Return the (x, y) coordinate for the center point of the cell that contains the specified text.  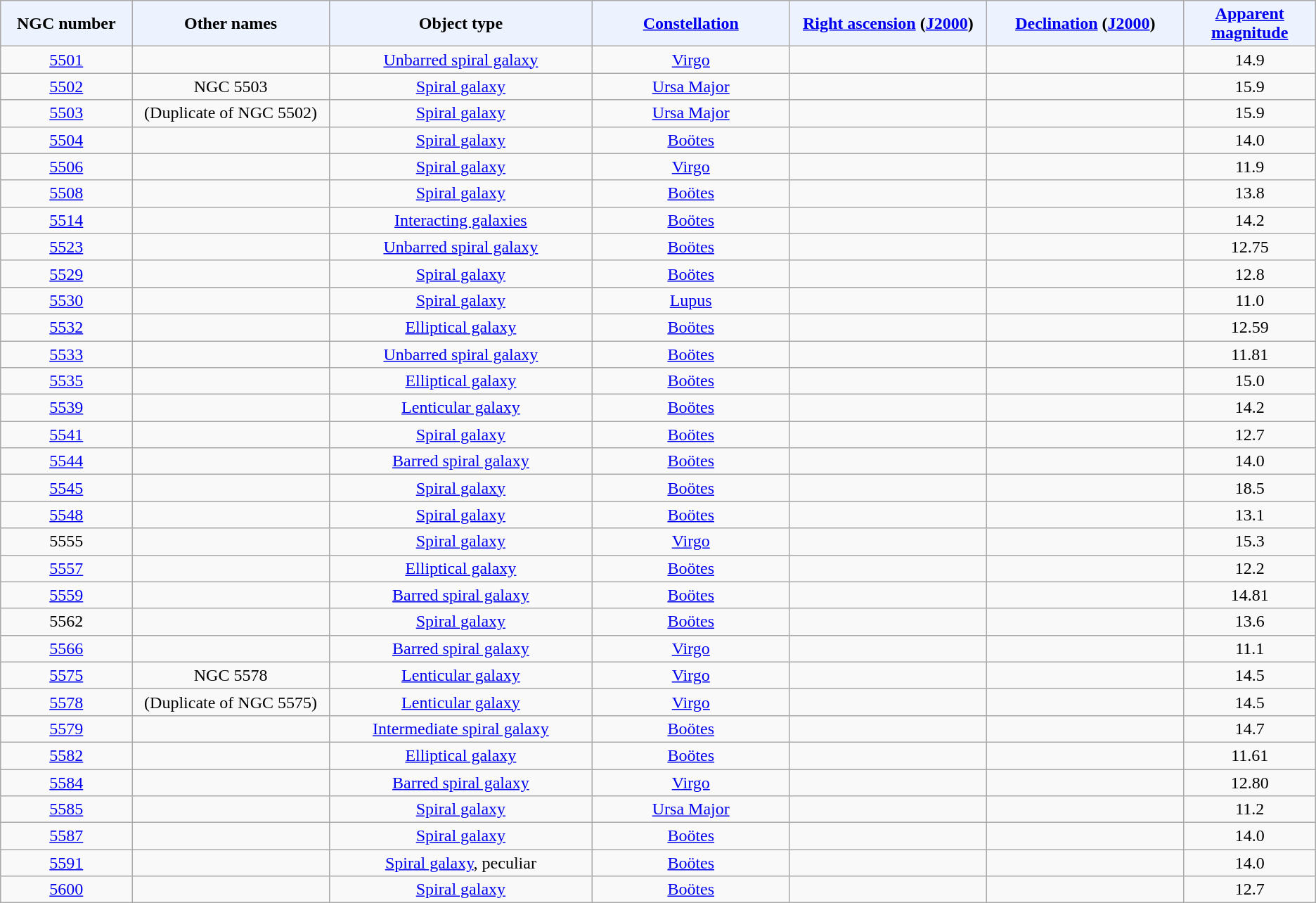
5514 (66, 220)
(Duplicate of NGC 5502) (231, 113)
12.8 (1250, 274)
5541 (66, 435)
NGC 5578 (231, 675)
11.2 (1250, 809)
5539 (66, 408)
5501 (66, 60)
12.59 (1250, 327)
Apparent magnitude (1250, 24)
11.9 (1250, 167)
11.1 (1250, 648)
Other names (231, 24)
5504 (66, 140)
14.7 (1250, 729)
5502 (66, 87)
12.75 (1250, 247)
5559 (66, 595)
Interacting galaxies (460, 220)
Spiral galaxy, peculiar (460, 863)
5566 (66, 648)
5587 (66, 836)
Object type (460, 24)
5532 (66, 327)
5585 (66, 809)
NGC number (66, 24)
11.81 (1250, 354)
5535 (66, 381)
5544 (66, 461)
15.3 (1250, 542)
5508 (66, 193)
5503 (66, 113)
12.80 (1250, 783)
Constellation (690, 24)
5545 (66, 488)
5600 (66, 890)
5579 (66, 729)
(Duplicate of NGC 5575) (231, 702)
Lupus (690, 300)
5529 (66, 274)
5548 (66, 515)
5582 (66, 755)
13.8 (1250, 193)
13.1 (1250, 515)
18.5 (1250, 488)
14.9 (1250, 60)
13.6 (1250, 622)
5578 (66, 702)
5562 (66, 622)
5533 (66, 354)
Declination (J2000) (1085, 24)
5523 (66, 247)
5591 (66, 863)
5584 (66, 783)
Intermediate spiral galaxy (460, 729)
5530 (66, 300)
14.81 (1250, 595)
NGC 5503 (231, 87)
15.0 (1250, 381)
11.61 (1250, 755)
12.2 (1250, 568)
5506 (66, 167)
5575 (66, 675)
5555 (66, 542)
5557 (66, 568)
Right ascension (J2000) (889, 24)
11.0 (1250, 300)
